From the cell containing the given text, extract its center point as [X, Y] coordinate. 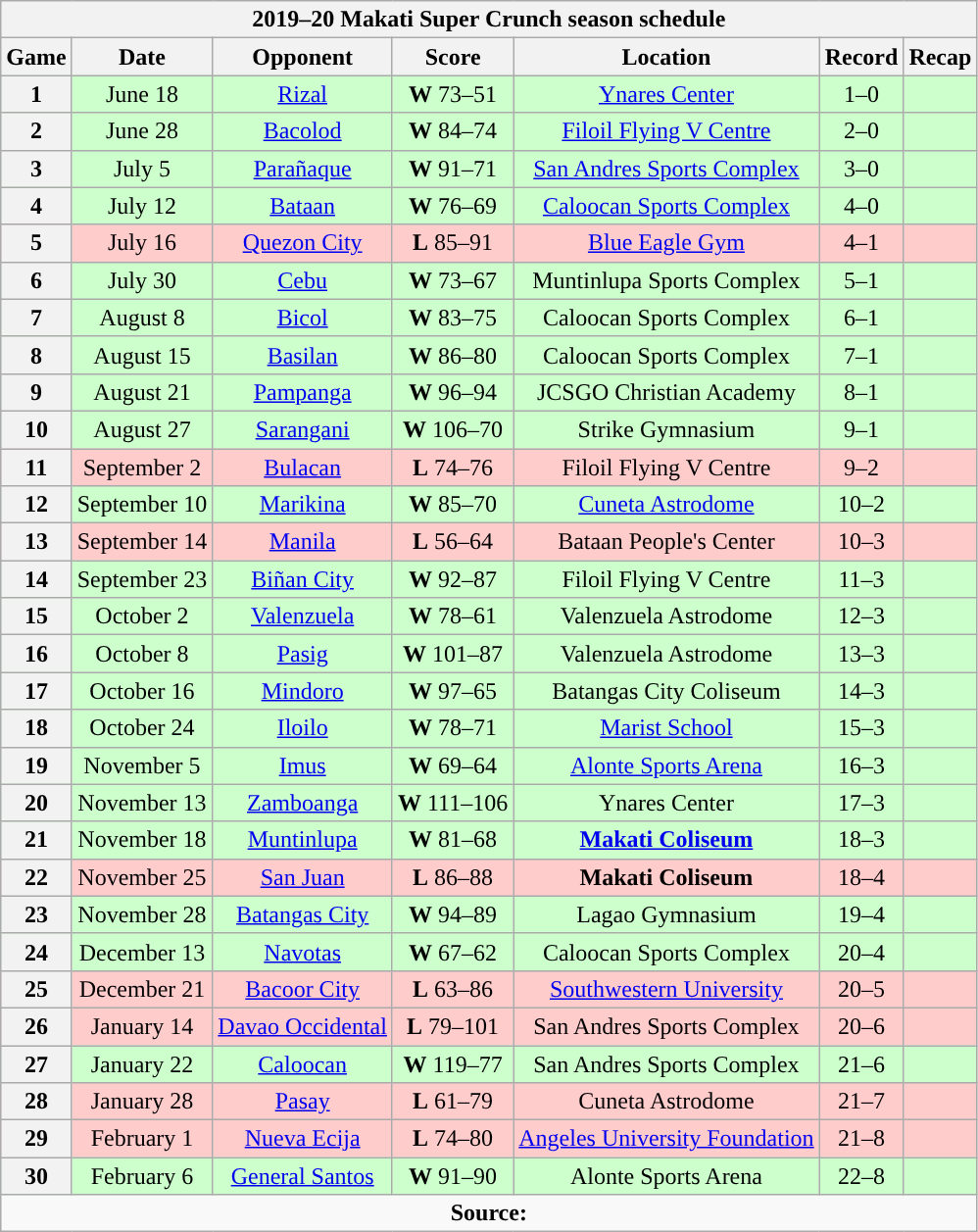
Marist School [666, 728]
16 [36, 654]
17 [36, 691]
20–4 [861, 952]
Bacoor City [303, 989]
21–7 [861, 1102]
11 [36, 468]
September 14 [142, 542]
October 16 [142, 691]
20 [36, 803]
13–3 [861, 654]
Game [36, 57]
Opponent [303, 57]
18 [36, 728]
Muntinlupa Sports Complex [666, 280]
July 16 [142, 243]
November 25 [142, 877]
17–3 [861, 803]
L 74–80 [453, 1139]
Navotas [303, 952]
February 1 [142, 1139]
Nueva Ecija [303, 1139]
July 5 [142, 169]
18–3 [861, 840]
18–4 [861, 877]
Bataan People's Center [666, 542]
Pasay [303, 1102]
Iloilo [303, 728]
August 27 [142, 429]
July 30 [142, 280]
September 23 [142, 579]
Record [861, 57]
August 8 [142, 318]
15–3 [861, 728]
November 28 [142, 914]
10–2 [861, 505]
Quezon City [303, 243]
9 [36, 392]
4–0 [861, 206]
10 [36, 429]
Zamboanga [303, 803]
19–4 [861, 914]
L 74–76 [453, 468]
7 [36, 318]
Caloocan [303, 1063]
13 [36, 542]
W 69–64 [453, 765]
6–1 [861, 318]
December 13 [142, 952]
Location [666, 57]
November 18 [142, 840]
August 15 [142, 355]
W 111–106 [453, 803]
June 18 [142, 94]
Manila [303, 542]
1–0 [861, 94]
Bulacan [303, 468]
27 [36, 1063]
Biñan City [303, 579]
15 [36, 616]
19 [36, 765]
Blue Eagle Gym [666, 243]
October 8 [142, 654]
Mindoro [303, 691]
Pasig [303, 654]
Lagao Gymnasium [666, 914]
W 84–74 [453, 131]
Bicol [303, 318]
5 [36, 243]
4–1 [861, 243]
2 [36, 131]
5–1 [861, 280]
February 6 [142, 1176]
W 91–90 [453, 1176]
W 96–94 [453, 392]
September 2 [142, 468]
7–1 [861, 355]
16–3 [861, 765]
11–3 [861, 579]
Bacolod [303, 131]
21 [36, 840]
Batangas City [303, 914]
L 63–86 [453, 989]
W 97–65 [453, 691]
W 86–80 [453, 355]
22–8 [861, 1176]
January 28 [142, 1102]
Batangas City Coliseum [666, 691]
L 85–91 [453, 243]
General Santos [303, 1176]
W 78–61 [453, 616]
JCSGO Christian Academy [666, 392]
January 14 [142, 1026]
W 78–71 [453, 728]
26 [36, 1026]
14 [36, 579]
Davao Occidental [303, 1026]
28 [36, 1102]
Marikina [303, 505]
W 94–89 [453, 914]
Basilan [303, 355]
20–6 [861, 1026]
Pampanga [303, 392]
Date [142, 57]
24 [36, 952]
W 92–87 [453, 579]
2019–20 Makati Super Crunch season schedule [489, 20]
San Juan [303, 877]
25 [36, 989]
20–5 [861, 989]
L 61–79 [453, 1102]
June 28 [142, 131]
W 73–51 [453, 94]
14–3 [861, 691]
9–1 [861, 429]
December 21 [142, 989]
January 22 [142, 1063]
23 [36, 914]
21–6 [861, 1063]
September 10 [142, 505]
Angeles University Foundation [666, 1139]
8–1 [861, 392]
4 [36, 206]
22 [36, 877]
2–0 [861, 131]
W 81–68 [453, 840]
Muntinlupa [303, 840]
Recap [941, 57]
Valenzuela [303, 616]
Parañaque [303, 169]
12 [36, 505]
Sarangani [303, 429]
October 2 [142, 616]
Score [453, 57]
July 12 [142, 206]
29 [36, 1139]
L 86–88 [453, 877]
W 73–67 [453, 280]
Cebu [303, 280]
6 [36, 280]
9–2 [861, 468]
12–3 [861, 616]
3–0 [861, 169]
1 [36, 94]
21–8 [861, 1139]
L 79–101 [453, 1026]
30 [36, 1176]
Strike Gymnasium [666, 429]
W 101–87 [453, 654]
Imus [303, 765]
Rizal [303, 94]
10–3 [861, 542]
August 21 [142, 392]
W 83–75 [453, 318]
W 76–69 [453, 206]
W 91–71 [453, 169]
W 119–77 [453, 1063]
November 13 [142, 803]
Bataan [303, 206]
8 [36, 355]
Source: [489, 1213]
3 [36, 169]
W 85–70 [453, 505]
W 67–62 [453, 952]
L 56–64 [453, 542]
November 5 [142, 765]
October 24 [142, 728]
W 106–70 [453, 429]
Southwestern University [666, 989]
